Identify which cell holds the provided text, then report its [X, Y] central coordinate. 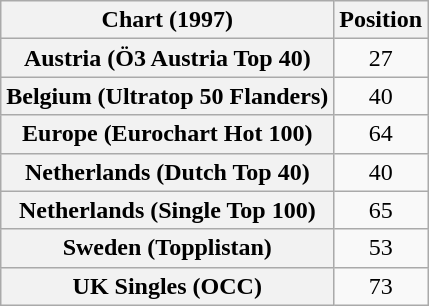
Austria (Ö3 Austria Top 40) [168, 58]
Netherlands (Single Top 100) [168, 210]
Europe (Eurochart Hot 100) [168, 134]
Chart (1997) [168, 20]
Position [381, 20]
UK Singles (OCC) [168, 286]
Sweden (Topplistan) [168, 248]
64 [381, 134]
53 [381, 248]
Netherlands (Dutch Top 40) [168, 172]
Belgium (Ultratop 50 Flanders) [168, 96]
73 [381, 286]
65 [381, 210]
27 [381, 58]
